Pinpoint the cell where the given text exists, returning its (x, y) midpoint coordinate. 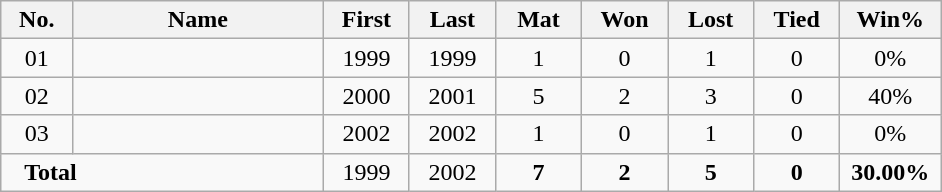
Mat (538, 20)
Won (625, 20)
01 (36, 58)
7 (538, 172)
Last (452, 20)
3 (711, 96)
03 (36, 134)
40% (890, 96)
Lost (711, 20)
2000 (366, 96)
Total (162, 172)
2001 (452, 96)
First (366, 20)
30.00% (890, 172)
Name (198, 20)
Tied (797, 20)
No. (36, 20)
02 (36, 96)
Win% (890, 20)
